Output the (x, y) coordinate of the center of the cell containing the given text.  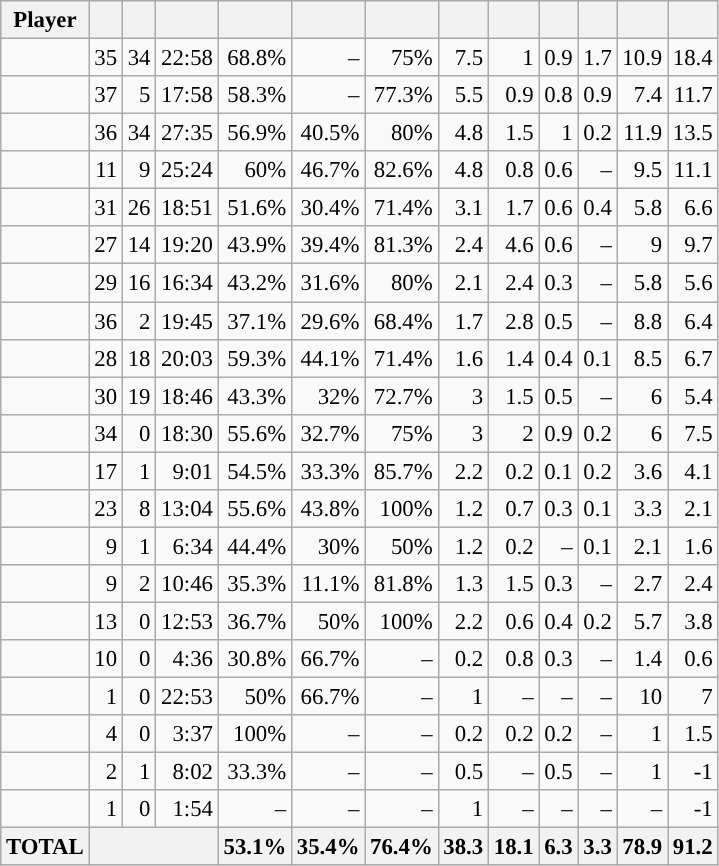
78.9 (642, 847)
10:46 (188, 584)
22:53 (188, 697)
10.9 (642, 58)
31 (106, 208)
8 (138, 509)
76.4% (402, 847)
28 (106, 358)
11.1% (328, 584)
6:34 (188, 546)
68.8% (254, 58)
6.4 (693, 321)
19:20 (188, 245)
19 (138, 396)
29.6% (328, 321)
6.6 (693, 208)
13 (106, 621)
32% (328, 396)
18:46 (188, 396)
19:45 (188, 321)
32.7% (328, 433)
Player (45, 20)
17 (106, 471)
3.1 (463, 208)
0.7 (513, 509)
53.1% (254, 847)
11.9 (642, 133)
8:02 (188, 772)
35.3% (254, 584)
9.5 (642, 170)
81.3% (402, 245)
29 (106, 283)
18:51 (188, 208)
43.3% (254, 396)
18:30 (188, 433)
35 (106, 58)
27:35 (188, 133)
4.6 (513, 245)
27 (106, 245)
2.7 (642, 584)
40.5% (328, 133)
5 (138, 95)
37 (106, 95)
72.7% (402, 396)
30.8% (254, 659)
85.7% (402, 471)
39.4% (328, 245)
77.3% (402, 95)
13:04 (188, 509)
37.1% (254, 321)
22:58 (188, 58)
30 (106, 396)
1:54 (188, 809)
2.8 (513, 321)
56.9% (254, 133)
51.6% (254, 208)
26 (138, 208)
3.6 (642, 471)
18 (138, 358)
7.4 (642, 95)
44.1% (328, 358)
5.6 (693, 283)
91.2 (693, 847)
11.7 (693, 95)
5.5 (463, 95)
35.4% (328, 847)
16 (138, 283)
46.7% (328, 170)
12:53 (188, 621)
20:03 (188, 358)
31.6% (328, 283)
17:58 (188, 95)
9:01 (188, 471)
3.8 (693, 621)
16:34 (188, 283)
18.4 (693, 58)
30.4% (328, 208)
81.8% (402, 584)
58.3% (254, 95)
43.9% (254, 245)
38.3 (463, 847)
30% (328, 546)
43.2% (254, 283)
4:36 (188, 659)
23 (106, 509)
4.1 (693, 471)
8.8 (642, 321)
6.7 (693, 358)
11 (106, 170)
5.4 (693, 396)
44.4% (254, 546)
18.1 (513, 847)
3:37 (188, 734)
8.5 (642, 358)
14 (138, 245)
1.3 (463, 584)
13.5 (693, 133)
4 (106, 734)
54.5% (254, 471)
59.3% (254, 358)
TOTAL (45, 847)
82.6% (402, 170)
9.7 (693, 245)
6.3 (558, 847)
68.4% (402, 321)
60% (254, 170)
7 (693, 697)
25:24 (188, 170)
11.1 (693, 170)
43.8% (328, 509)
5.7 (642, 621)
36.7% (254, 621)
